From the cell containing the given text, extract its center point as [x, y] coordinate. 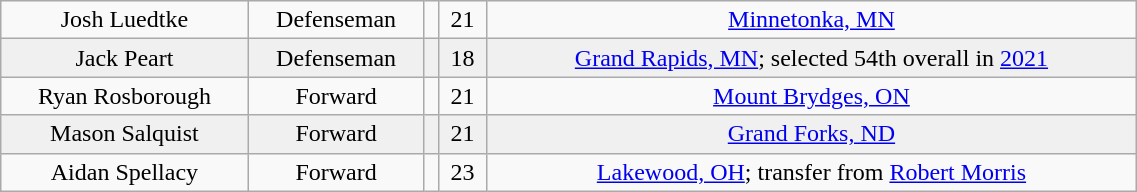
18 [462, 58]
Lakewood, OH; transfer from Robert Morris [812, 172]
Grand Rapids, MN; selected 54th overall in 2021 [812, 58]
Grand Forks, ND [812, 134]
Jack Peart [124, 58]
23 [462, 172]
Ryan Rosborough [124, 96]
Josh Luedtke [124, 20]
Mount Brydges, ON [812, 96]
Mason Salquist [124, 134]
Minnetonka, MN [812, 20]
Aidan Spellacy [124, 172]
